Detect which cell encompasses the target text, then output its (x, y) center coordinate. 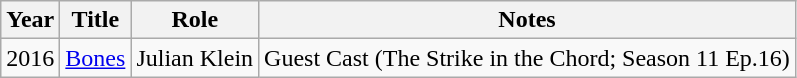
2016 (30, 58)
Bones (96, 58)
Notes (528, 20)
Julian Klein (195, 58)
Title (96, 20)
Guest Cast (The Strike in the Chord; Season 11 Ep.16) (528, 58)
Role (195, 20)
Year (30, 20)
